Return the (x, y) coordinate for the center point of the cell that contains the specified text.  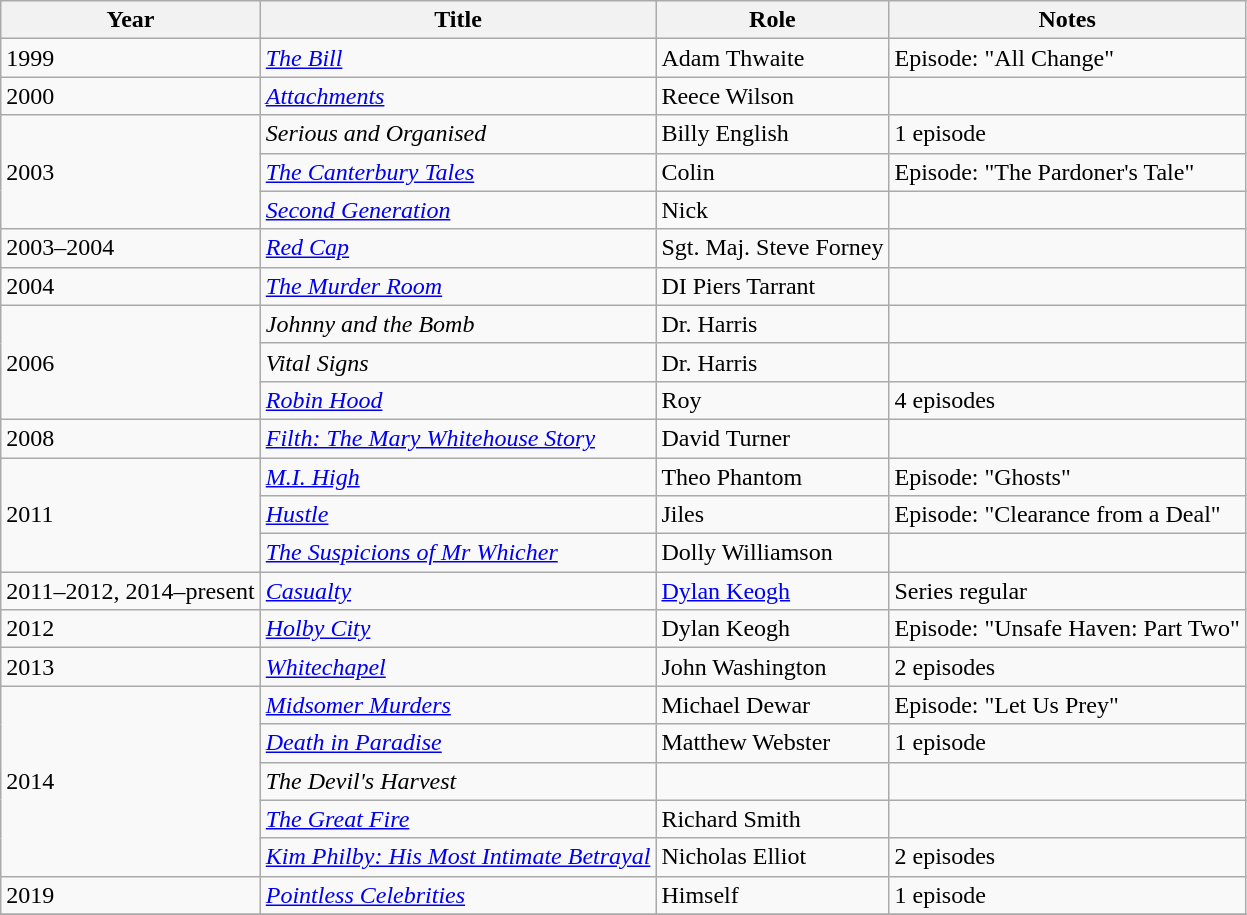
Whitechapel (458, 667)
Adam Thwaite (772, 58)
Death in Paradise (458, 743)
The Suspicions of Mr Whicher (458, 553)
Vital Signs (458, 362)
2014 (130, 781)
Nick (772, 210)
Theo Phantom (772, 477)
2011 (130, 515)
Holby City (458, 629)
Episode: "The Pardoner's Tale" (1067, 172)
Johnny and the Bomb (458, 324)
Episode: "Clearance from a Deal" (1067, 515)
M.I. High (458, 477)
Colin (772, 172)
Kim Philby: His Most Intimate Betrayal (458, 857)
Roy (772, 400)
Episode: "All Change" (1067, 58)
The Devil's Harvest (458, 781)
2012 (130, 629)
Filth: The Mary Whitehouse Story (458, 438)
2019 (130, 895)
The Bill (458, 58)
Himself (772, 895)
Robin Hood (458, 400)
Casualty (458, 591)
2004 (130, 286)
2003–2004 (130, 248)
2011–2012, 2014–present (130, 591)
Role (772, 20)
DI Piers Tarrant (772, 286)
The Canterbury Tales (458, 172)
2013 (130, 667)
Nicholas Elliot (772, 857)
Pointless Celebrities (458, 895)
2008 (130, 438)
4 episodes (1067, 400)
Episode: "Unsafe Haven: Part Two" (1067, 629)
1999 (130, 58)
Midsomer Murders (458, 705)
David Turner (772, 438)
Title (458, 20)
2003 (130, 172)
Notes (1067, 20)
Michael Dewar (772, 705)
Red Cap (458, 248)
Serious and Organised (458, 134)
Attachments (458, 96)
Series regular (1067, 591)
John Washington (772, 667)
Episode: "Let Us Prey" (1067, 705)
Sgt. Maj. Steve Forney (772, 248)
2006 (130, 362)
Jiles (772, 515)
Richard Smith (772, 819)
Matthew Webster (772, 743)
2000 (130, 96)
Second Generation (458, 210)
The Great Fire (458, 819)
Hustle (458, 515)
The Murder Room (458, 286)
Episode: "Ghosts" (1067, 477)
Reece Wilson (772, 96)
Dolly Williamson (772, 553)
Year (130, 20)
Billy English (772, 134)
